Determine the [X, Y] coordinate at the center of the cell enclosing the given text.  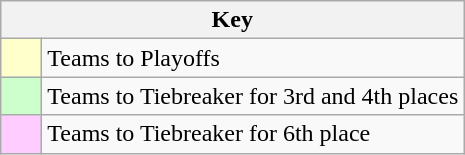
Teams to Tiebreaker for 3rd and 4th places [253, 96]
Teams to Playoffs [253, 58]
Teams to Tiebreaker for 6th place [253, 134]
Key [232, 20]
